Extract the [X, Y] coordinate from the center of the cell holding the provided text.  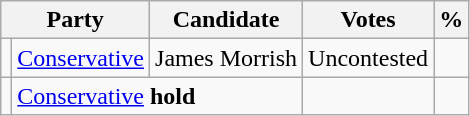
Uncontested [368, 58]
Candidate [226, 20]
Party [76, 20]
Conservative hold [158, 96]
Votes [368, 20]
James Morrish [226, 58]
% [452, 20]
Conservative [81, 58]
